Return [x, y] of the center of cell containing provided text 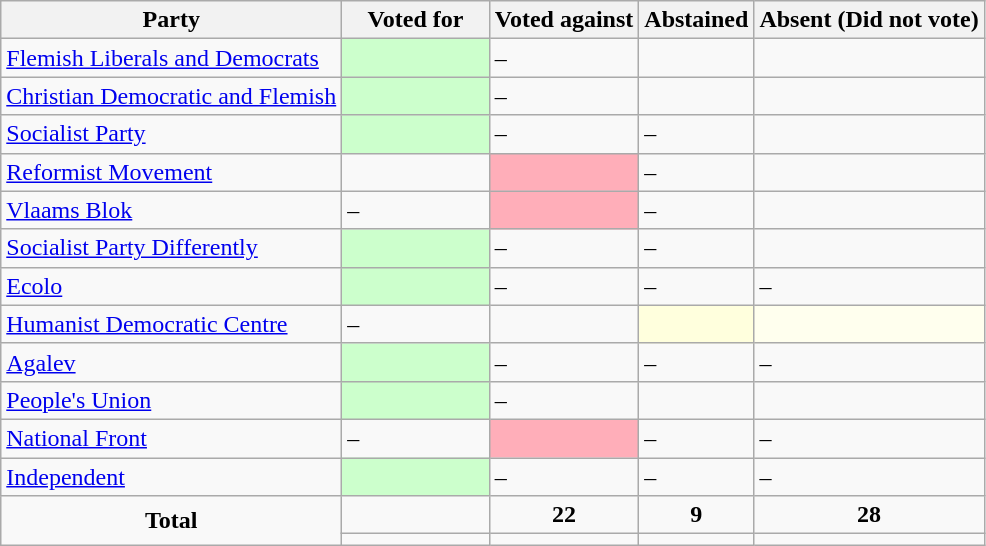
Agalev [172, 362]
People's Union [172, 400]
Socialist Party [172, 134]
National Front [172, 438]
Vlaams Blok [172, 210]
Party [172, 20]
Reformist Movement [172, 172]
Abstained [696, 20]
Socialist Party Differently [172, 248]
Christian Democratic and Flemish [172, 96]
Ecolo [172, 286]
28 [869, 515]
Humanist Democratic Centre [172, 324]
Independent [172, 477]
Voted against [564, 20]
Total [172, 520]
Flemish Liberals and Democrats [172, 58]
Voted for [416, 20]
22 [564, 515]
9 [696, 515]
Absent (Did not vote) [869, 20]
